From the cell containing the given text, extract its center point as (X, Y) coordinate. 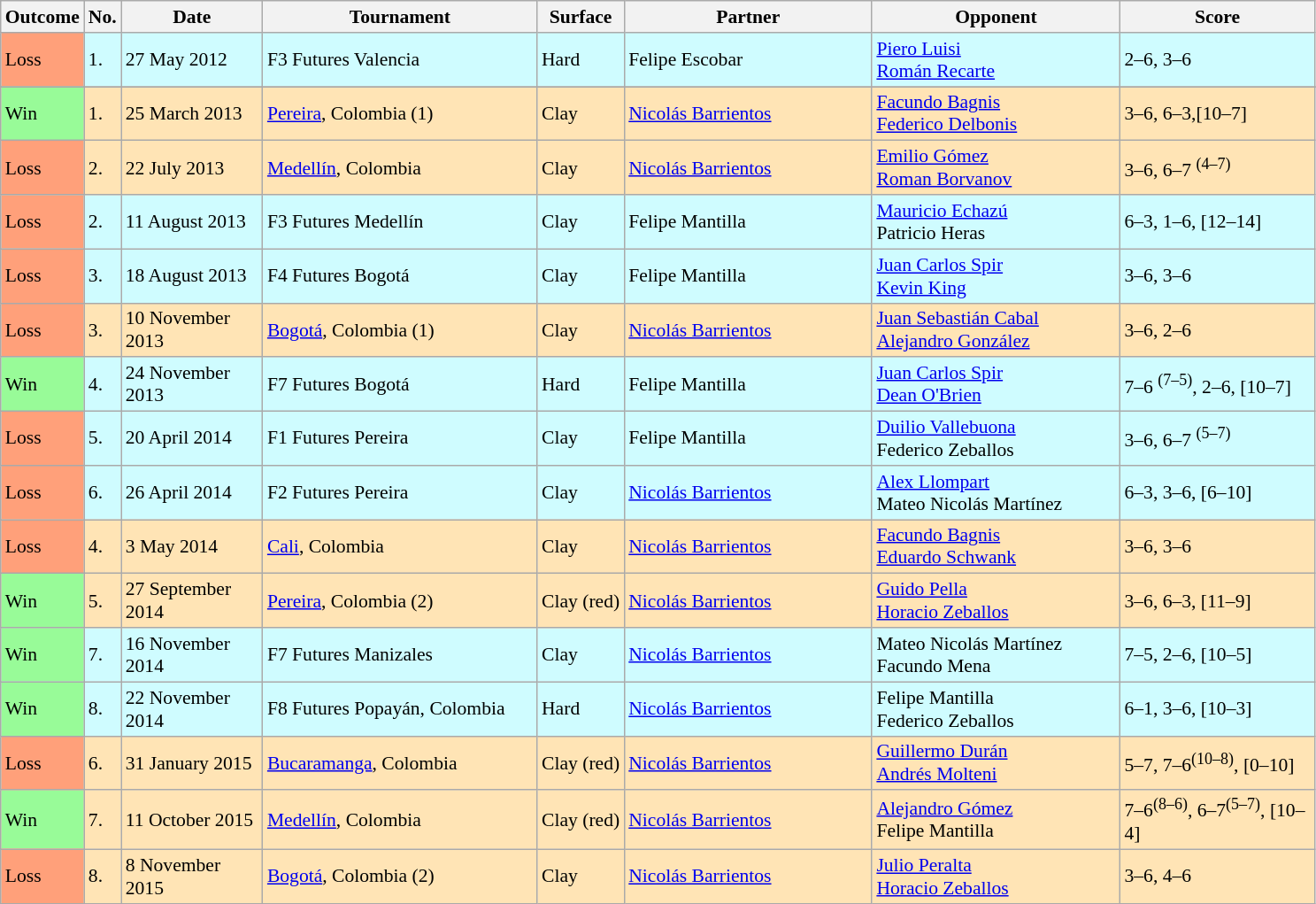
3 May 2014 (192, 547)
Facundo Bagnis Federico Delbonis (996, 113)
3–6, 2–6 (1217, 329)
Date (192, 17)
F3 Futures Valencia (400, 60)
6–1, 3–6, [10–3] (1217, 708)
Partner (748, 17)
Opponent (996, 17)
31 January 2015 (192, 763)
8 November 2015 (192, 877)
5–7, 7–6(10–8), [0–10] (1217, 763)
Juan Sebastián Cabal Alejandro González (996, 329)
Bogotá, Colombia (1) (400, 329)
3–6, 6–7 (4–7) (1217, 168)
16 November 2014 (192, 655)
3–6, 4–6 (1217, 877)
F1 Futures Pereira (400, 439)
Bogotá, Colombia (2) (400, 877)
Pereira, Colombia (1) (400, 113)
Guido Pella Horacio Zeballos (996, 600)
26 April 2014 (192, 492)
7–5, 2–6, [10–5] (1217, 655)
Pereira, Colombia (2) (400, 600)
27 September 2014 (192, 600)
Bucaramanga, Colombia (400, 763)
Alejandro Gómez Felipe Mantilla (996, 820)
No. (103, 17)
Guillermo Durán Andrés Molteni (996, 763)
F7 Futures Bogotá (400, 384)
22 July 2013 (192, 168)
Emilio Gómez Roman Borvanov (996, 168)
6–3, 3–6, [6–10] (1217, 492)
Piero Luisi Román Recarte (996, 60)
6–3, 1–6, [12–14] (1217, 221)
Juan Carlos Spir Kevin King (996, 276)
24 November 2013 (192, 384)
Felipe Mantilla Federico Zeballos (996, 708)
22 November 2014 (192, 708)
3–6, 6–3, [11–9] (1217, 600)
11 October 2015 (192, 820)
7–6 (7–5), 2–6, [10–7] (1217, 384)
27 May 2012 (192, 60)
Alex Llompart Mateo Nicolás Martínez (996, 492)
Tournament (400, 17)
F3 Futures Medellín (400, 221)
2–6, 3–6 (1217, 60)
F7 Futures Manizales (400, 655)
Outcome (42, 17)
Mateo Nicolás Martínez Facundo Mena (996, 655)
F4 Futures Bogotá (400, 276)
3–6, 6–7 (5–7) (1217, 439)
Surface (581, 17)
10 November 2013 (192, 329)
25 March 2013 (192, 113)
11 August 2013 (192, 221)
7–6(8–6), 6–7(5–7), [10–4] (1217, 820)
Cali, Colombia (400, 547)
20 April 2014 (192, 439)
18 August 2013 (192, 276)
Juan Carlos Spir Dean O'Brien (996, 384)
Duilio Vallebuona Federico Zeballos (996, 439)
Mauricio Echazú Patricio Heras (996, 221)
Facundo Bagnis Eduardo Schwank (996, 547)
Julio Peralta Horacio Zeballos (996, 877)
F2 Futures Pereira (400, 492)
3–6, 6–3,[10–7] (1217, 113)
F8 Futures Popayán, Colombia (400, 708)
Score (1217, 17)
Felipe Escobar (748, 60)
